From the cell containing the given text, extract its center point as (x, y) coordinate. 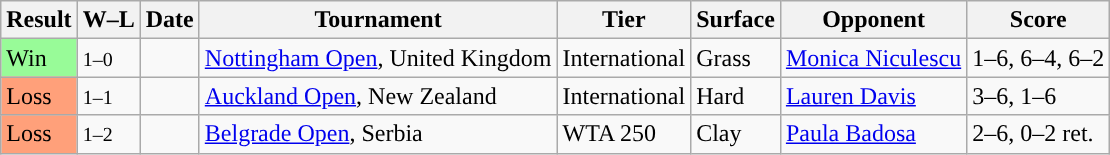
Paula Badosa (873, 134)
Nottingham Open, United Kingdom (378, 58)
W–L (108, 20)
1–0 (108, 58)
WTA 250 (624, 134)
Monica Niculescu (873, 58)
Belgrade Open, Serbia (378, 134)
1–6, 6–4, 6–2 (1038, 58)
Hard (736, 96)
1–1 (108, 96)
Score (1038, 20)
Surface (736, 20)
Opponent (873, 20)
3–6, 1–6 (1038, 96)
Result (39, 20)
Lauren Davis (873, 96)
2–6, 0–2 ret. (1038, 134)
Win (39, 58)
Clay (736, 134)
1–2 (108, 134)
Tier (624, 20)
Tournament (378, 20)
Auckland Open, New Zealand (378, 96)
Grass (736, 58)
Date (170, 20)
